Pinpoint the cell where the given text exists, returning its (X, Y) midpoint coordinate. 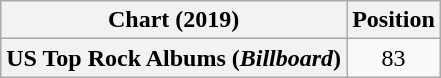
US Top Rock Albums (Billboard) (174, 58)
83 (394, 58)
Position (394, 20)
Chart (2019) (174, 20)
